Pinpoint the cell where the given text exists, returning its [X, Y] midpoint coordinate. 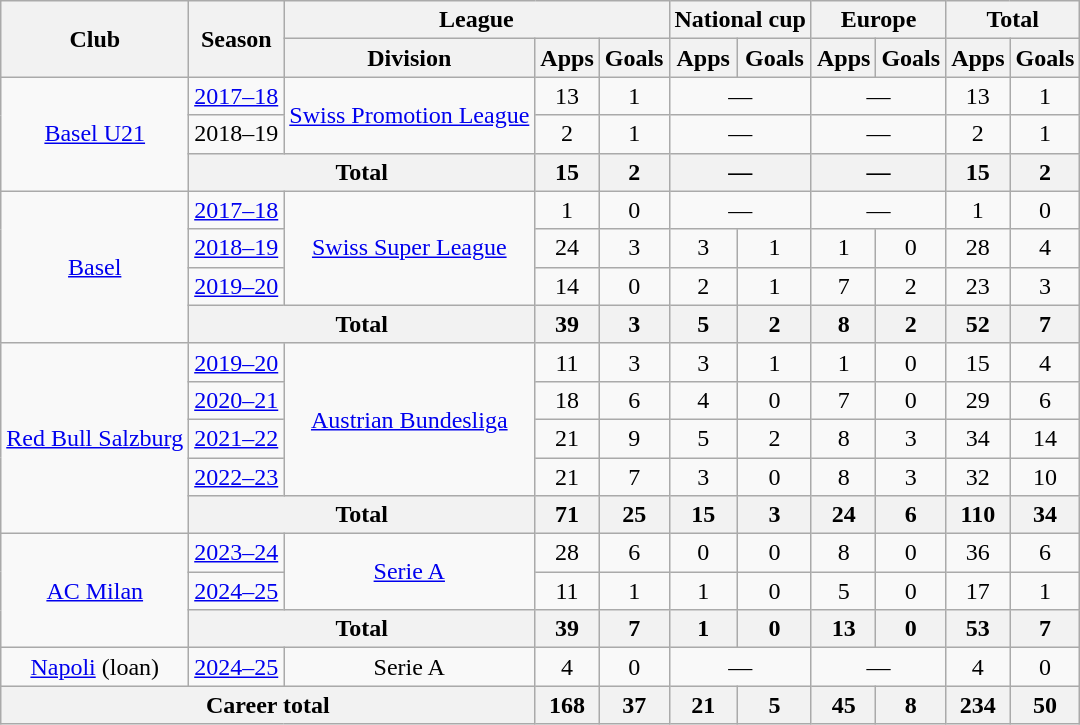
League [476, 20]
Europe [878, 20]
9 [634, 438]
2022–23 [236, 477]
Club [95, 39]
32 [978, 477]
71 [567, 515]
Season [236, 39]
37 [634, 705]
Red Bull Salzburg [95, 438]
23 [978, 286]
AC Milan [95, 591]
53 [978, 629]
2021–22 [236, 438]
Austrian Bundesliga [410, 419]
2023–24 [236, 553]
Swiss Promotion League [410, 115]
50 [1045, 705]
10 [1045, 477]
36 [978, 553]
Division [410, 58]
Career total [268, 705]
25 [634, 515]
Basel [95, 267]
110 [978, 515]
Swiss Super League [410, 248]
Basel U21 [95, 134]
17 [978, 591]
18 [567, 400]
Napoli (loan) [95, 667]
52 [978, 324]
National cup [740, 20]
29 [978, 400]
45 [843, 705]
168 [567, 705]
2020–21 [236, 400]
234 [978, 705]
